Determine the (x, y) coordinate at the center of the cell enclosing the given text.  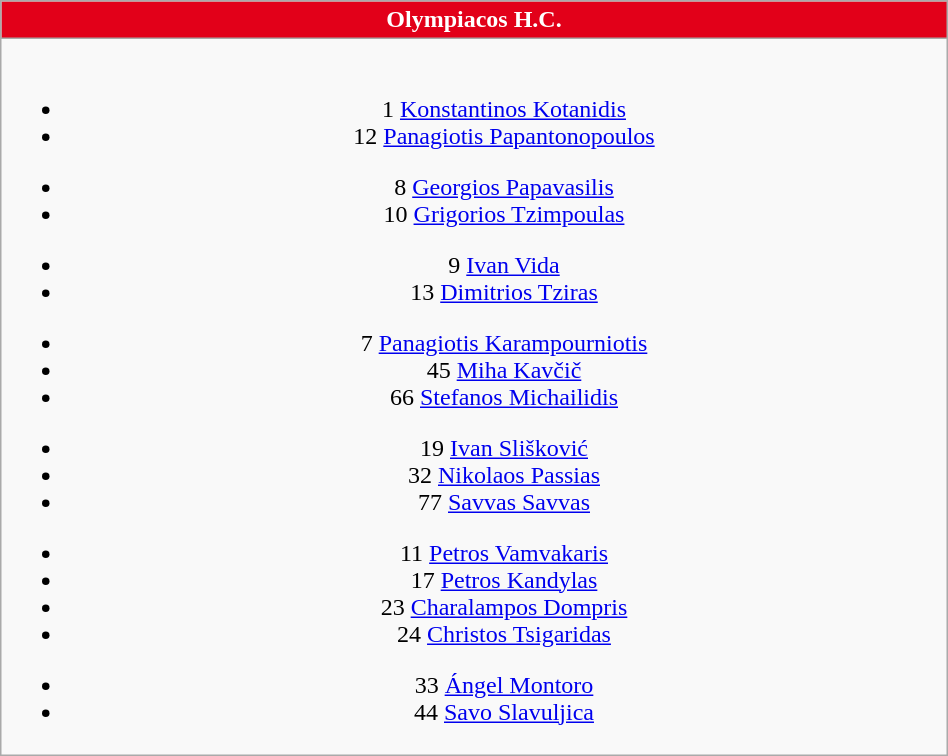
Olympiacos H.C. (474, 20)
